Identify which cell holds the provided text, then report its [X, Y] central coordinate. 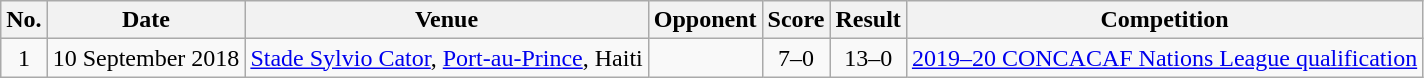
Result [868, 20]
Stade Sylvio Cator, Port-au-Prince, Haiti [446, 58]
7–0 [796, 58]
Score [796, 20]
Opponent [705, 20]
Venue [446, 20]
No. [24, 20]
13–0 [868, 58]
Date [146, 20]
2019–20 CONCACAF Nations League qualification [1164, 58]
10 September 2018 [146, 58]
1 [24, 58]
Competition [1164, 20]
